Determine the (X, Y) coordinate at the center of the cell enclosing the given text.  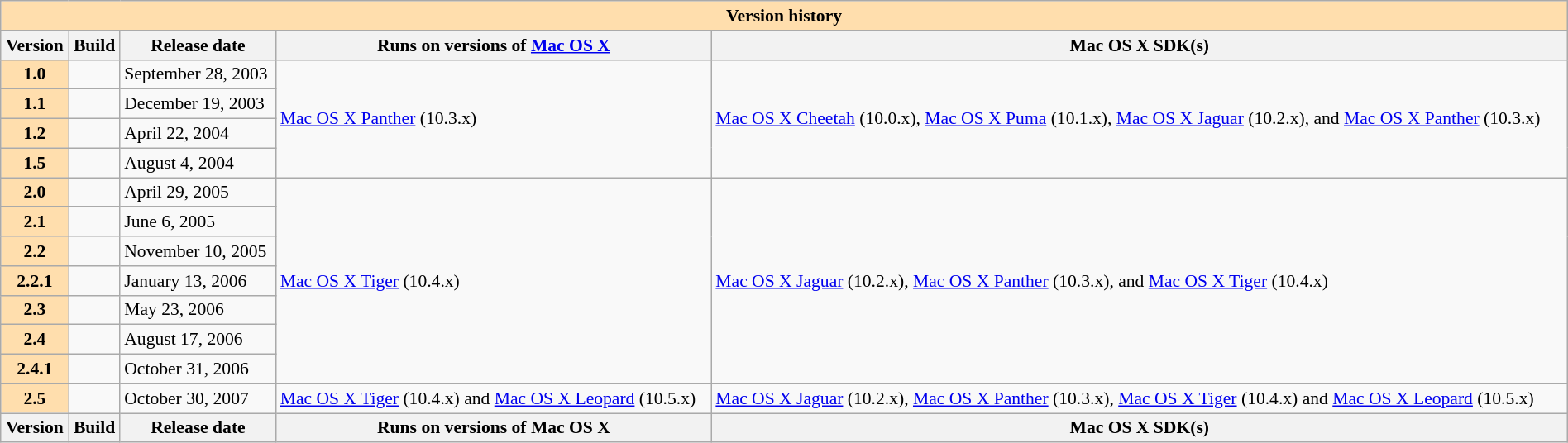
April 29, 2005 (198, 193)
Mac OS X Tiger (10.4.x) (495, 281)
2.0 (35, 193)
October 30, 2007 (198, 398)
December 19, 2003 (198, 104)
May 23, 2006 (198, 310)
January 13, 2006 (198, 281)
Mac OS X Jaguar (10.2.x), Mac OS X Panther (10.3.x), Mac OS X Tiger (10.4.x) and Mac OS X Leopard (10.5.x) (1140, 398)
August 4, 2004 (198, 163)
November 10, 2005 (198, 251)
1.2 (35, 134)
August 17, 2006 (198, 340)
September 28, 2003 (198, 74)
2.2.1 (35, 281)
Mac OS X Tiger (10.4.x) and Mac OS X Leopard (10.5.x) (495, 398)
Mac OS X Panther (10.3.x) (495, 118)
Mac OS X Jaguar (10.2.x), Mac OS X Panther (10.3.x), and Mac OS X Tiger (10.4.x) (1140, 281)
April 22, 2004 (198, 134)
Mac OS X Cheetah (10.0.x), Mac OS X Puma (10.1.x), Mac OS X Jaguar (10.2.x), and Mac OS X Panther (10.3.x) (1140, 118)
2.5 (35, 398)
2.3 (35, 310)
1.1 (35, 104)
2.4 (35, 340)
2.4.1 (35, 369)
2.2 (35, 251)
Version history (784, 16)
October 31, 2006 (198, 369)
2.1 (35, 222)
1.5 (35, 163)
June 6, 2005 (198, 222)
1.0 (35, 74)
